Return the [x, y] coordinate for the center point of the cell that contains the specified text.  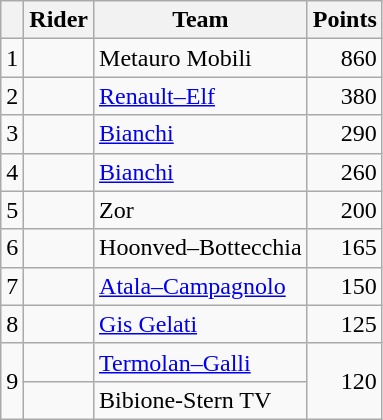
Bibione-Stern TV [201, 400]
Points [344, 20]
125 [344, 324]
3 [12, 134]
Hoonved–Bottecchia [201, 248]
200 [344, 210]
4 [12, 172]
380 [344, 96]
Team [201, 20]
Rider [59, 20]
290 [344, 134]
150 [344, 286]
860 [344, 58]
9 [12, 381]
Termolan–Galli [201, 362]
2 [12, 96]
Renault–Elf [201, 96]
6 [12, 248]
260 [344, 172]
120 [344, 381]
Gis Gelati [201, 324]
7 [12, 286]
Zor [201, 210]
8 [12, 324]
Atala–Campagnolo [201, 286]
5 [12, 210]
165 [344, 248]
1 [12, 58]
Metauro Mobili [201, 58]
